Locate the cell with the specified text and output its (X, Y) center coordinate. 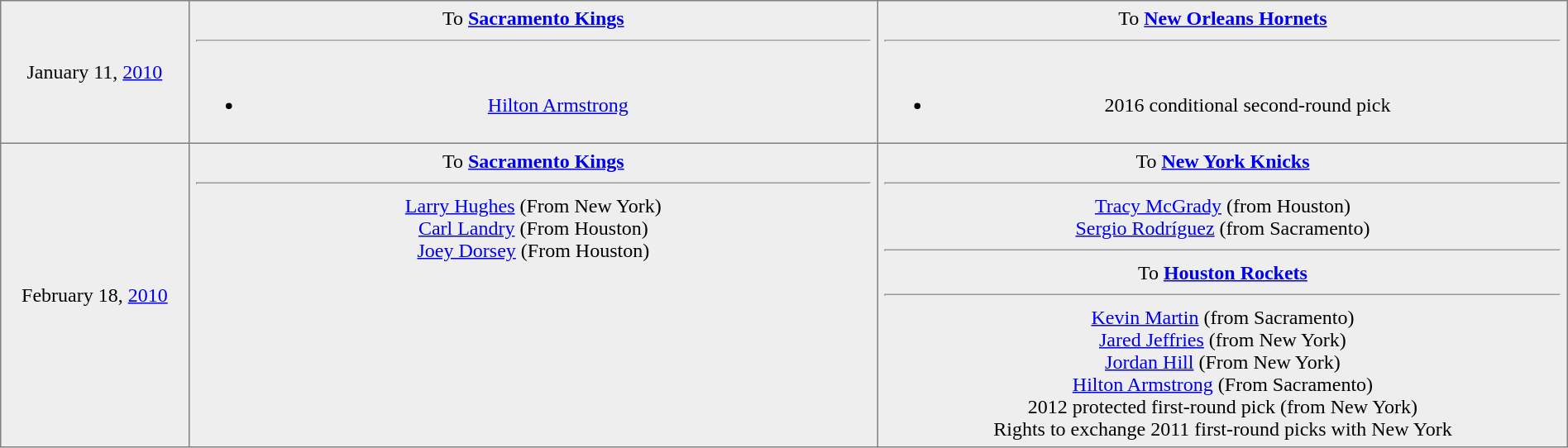
February 18, 2010 (94, 295)
To Sacramento KingsHilton Armstrong (533, 72)
To New Orleans Hornets2016 conditional second-round pick (1223, 72)
To Sacramento KingsLarry Hughes (From New York)Carl Landry (From Houston)Joey Dorsey (From Houston) (533, 295)
January 11, 2010 (94, 72)
